Extract the (x, y) coordinate from the center of the cell holding the provided text.  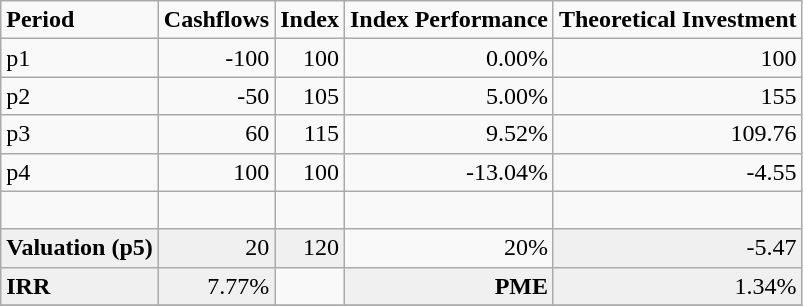
Cashflows (216, 20)
20 (216, 248)
p1 (80, 58)
-5.47 (678, 248)
109.76 (678, 134)
-50 (216, 96)
7.77% (216, 286)
p4 (80, 172)
0.00% (448, 58)
-4.55 (678, 172)
Period (80, 20)
p2 (80, 96)
p3 (80, 134)
20% (448, 248)
PME (448, 286)
115 (310, 134)
-13.04% (448, 172)
Theoretical Investment (678, 20)
105 (310, 96)
155 (678, 96)
Index Performance (448, 20)
120 (310, 248)
9.52% (448, 134)
Valuation (p5) (80, 248)
1.34% (678, 286)
-100 (216, 58)
60 (216, 134)
Index (310, 20)
IRR (80, 286)
5.00% (448, 96)
